Determine the [X, Y] coordinate at the center of the cell enclosing the given text.  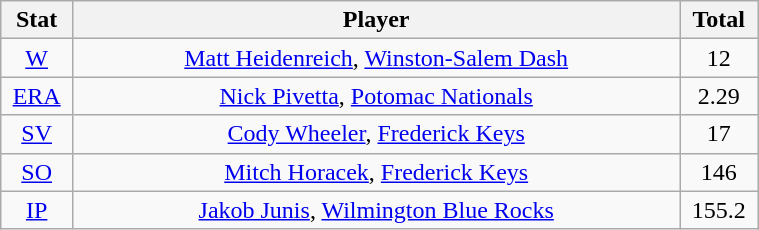
Cody Wheeler, Frederick Keys [376, 134]
12 [719, 58]
146 [719, 172]
IP [37, 210]
SO [37, 172]
W [37, 58]
Total [719, 20]
155.2 [719, 210]
Nick Pivetta, Potomac Nationals [376, 96]
Mitch Horacek, Frederick Keys [376, 172]
Player [376, 20]
Stat [37, 20]
2.29 [719, 96]
Jakob Junis, Wilmington Blue Rocks [376, 210]
17 [719, 134]
ERA [37, 96]
SV [37, 134]
Matt Heidenreich, Winston-Salem Dash [376, 58]
